Output the [x, y] coordinate of the center of the cell containing the given text.  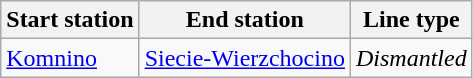
Siecie-Wierzchocino [244, 58]
Start station [70, 20]
End station [244, 20]
Dismantled [411, 58]
Line type [411, 20]
Komnino [70, 58]
